From the cell containing the given text, extract its center point as (x, y) coordinate. 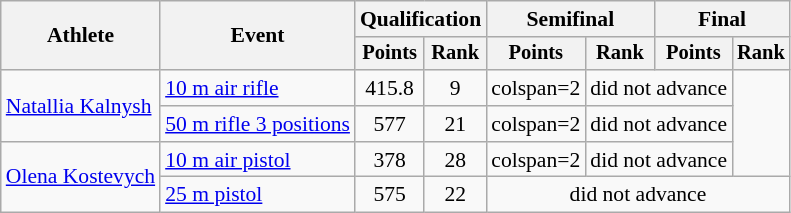
28 (455, 160)
21 (455, 124)
575 (390, 195)
9 (455, 88)
Natallia Kalnysh (80, 106)
577 (390, 124)
10 m air pistol (258, 160)
Event (258, 36)
Semifinal (570, 19)
25 m pistol (258, 195)
Olena Kostevych (80, 178)
415.8 (390, 88)
378 (390, 160)
10 m air rifle (258, 88)
22 (455, 195)
50 m rifle 3 positions (258, 124)
Final (722, 19)
Athlete (80, 36)
Qualification (420, 19)
